Scan for the cell matching the given text and deliver its (x, y) coordinate at center. 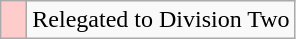
Relegated to Division Two (161, 20)
